Search for the cell housing the specified text and yield its [x, y] center coordinate. 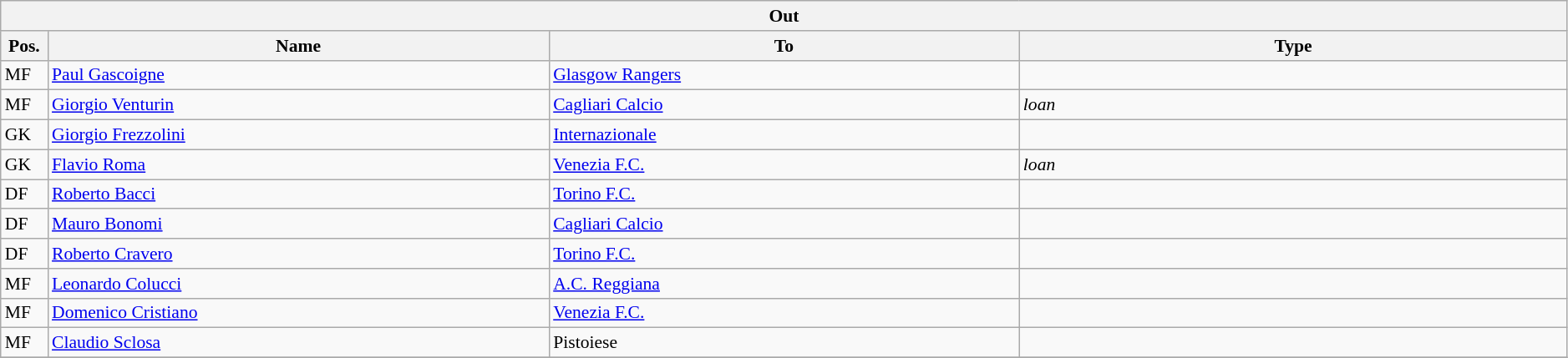
Roberto Cravero [298, 254]
Leonardo Colucci [298, 284]
Paul Gascoigne [298, 75]
Domenico Cristiano [298, 313]
Claudio Sclosa [298, 343]
Mauro Bonomi [298, 224]
Name [298, 46]
Internazionale [784, 135]
Flavio Roma [298, 164]
Glasgow Rangers [784, 75]
Roberto Bacci [298, 194]
Giorgio Venturin [298, 105]
Pistoiese [784, 343]
To [784, 46]
Type [1293, 46]
Pos. [24, 46]
Out [784, 16]
A.C. Reggiana [784, 284]
Giorgio Frezzolini [298, 135]
